Output the (X, Y) coordinate of the center of the cell containing the given text.  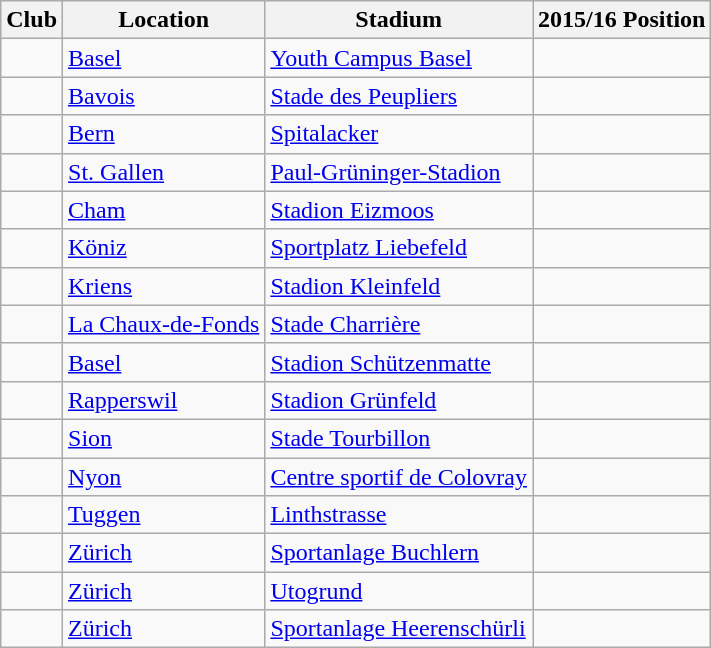
Stade Tourbillon (399, 438)
Location (164, 20)
Nyon (164, 477)
Sportanlage Heerenschürli (399, 629)
Bern (164, 134)
Cham (164, 210)
2015/16 Position (622, 20)
Stadion Schützenmatte (399, 362)
Spitalacker (399, 134)
Köniz (164, 248)
Club (32, 20)
Stadium (399, 20)
Stade des Peupliers (399, 96)
Sportplatz Liebefeld (399, 248)
Stade Charrière (399, 324)
Linthstrasse (399, 515)
Stadion Kleinfeld (399, 286)
Centre sportif de Colovray (399, 477)
Youth Campus Basel (399, 58)
Sportanlage Buchlern (399, 553)
Rapperswil (164, 400)
Stadion Grünfeld (399, 400)
Stadion Eizmoos (399, 210)
Utogrund (399, 591)
Kriens (164, 286)
Tuggen (164, 515)
La Chaux-de-Fonds (164, 324)
Bavois (164, 96)
St. Gallen (164, 172)
Sion (164, 438)
Paul-Grüninger-Stadion (399, 172)
